Determine the [x, y] coordinate at the center of the cell enclosing the given text.  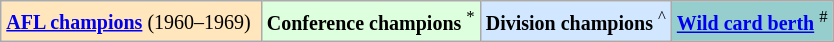
Division champions ^ [576, 21]
AFL champions (1960–1969) [131, 21]
Conference champions * [370, 21]
Wild card berth # [752, 21]
